Locate the cell with the specified text and output its [x, y] center coordinate. 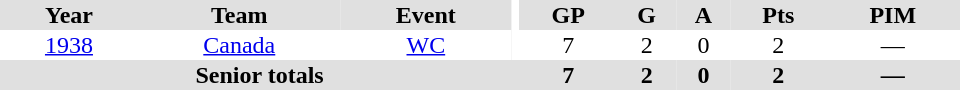
A [704, 15]
WC [426, 45]
Canada [240, 45]
G [646, 15]
Team [240, 15]
1938 [69, 45]
Senior totals [260, 75]
PIM [893, 15]
Pts [778, 15]
Event [426, 15]
GP [568, 15]
Year [69, 15]
